Scan for the cell matching the given text and deliver its [X, Y] coordinate at center. 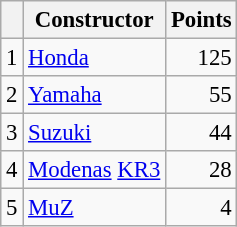
2 [12, 95]
Honda [94, 58]
44 [202, 133]
3 [12, 133]
5 [12, 208]
Points [202, 20]
28 [202, 170]
Suzuki [94, 133]
55 [202, 95]
Yamaha [94, 95]
Constructor [94, 20]
125 [202, 58]
MuZ [94, 208]
1 [12, 58]
Modenas KR3 [94, 170]
